Extract the [X, Y] coordinate from the center of the cell holding the provided text.  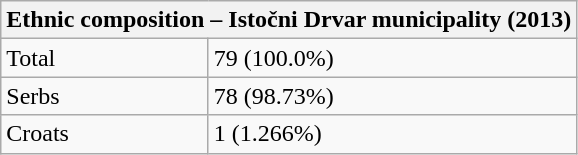
78 (98.73%) [392, 96]
79 (100.0%) [392, 58]
Croats [104, 134]
1 (1.266%) [392, 134]
Ethnic composition – Istočni Drvar municipality (2013) [289, 20]
Total [104, 58]
Serbs [104, 96]
